Extract the [X, Y] coordinate from the center of the cell holding the provided text.  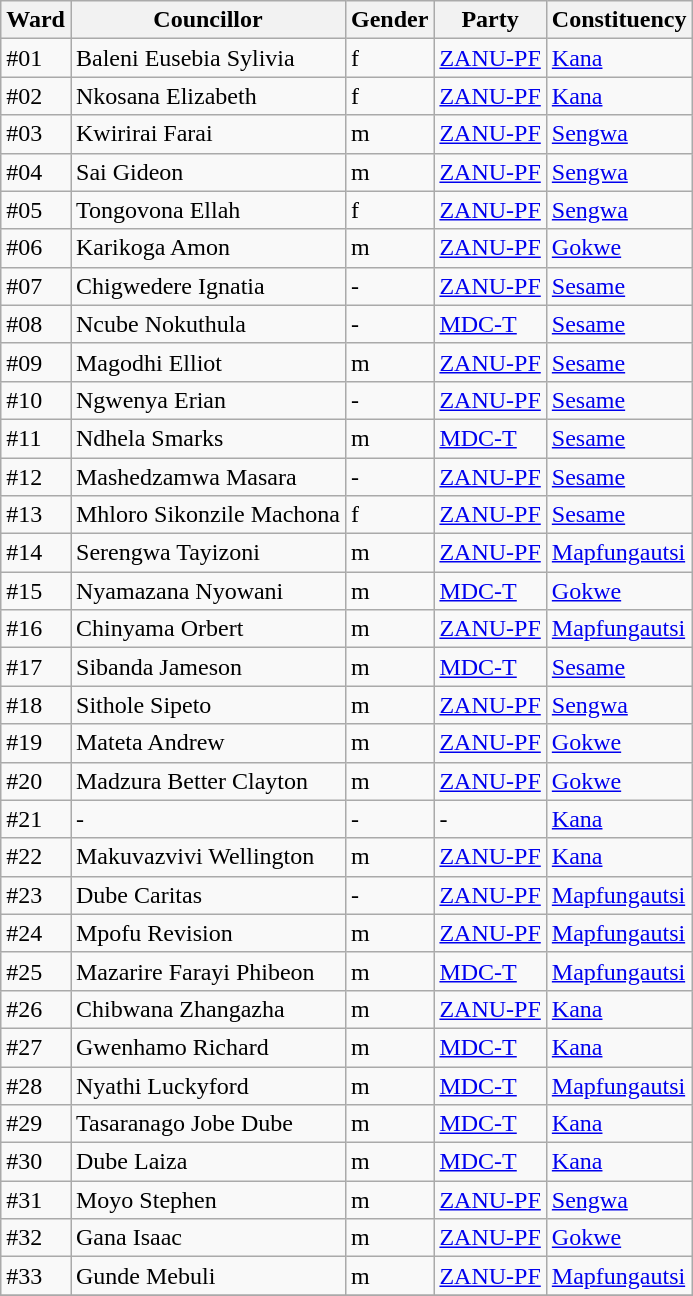
#33 [36, 1276]
#16 [36, 629]
#32 [36, 1238]
Constituency [619, 20]
#03 [36, 134]
#05 [36, 210]
Sibanda Jameson [208, 667]
#09 [36, 362]
#19 [36, 743]
Mhloro Sikonzile Machona [208, 515]
Councillor [208, 20]
Dube Laiza [208, 1162]
#27 [36, 1047]
#24 [36, 933]
Kwirirai Farai [208, 134]
#25 [36, 971]
Ward [36, 20]
Sai Gideon [208, 172]
#11 [36, 438]
#07 [36, 286]
#28 [36, 1085]
Chinyama Orbert [208, 629]
Mazarire Farayi Phibeon [208, 971]
Dube Caritas [208, 895]
#20 [36, 781]
Nyamazana Nyowani [208, 591]
#22 [36, 857]
Chigwedere Ignatia [208, 286]
#02 [36, 96]
Tasaranago Jobe Dube [208, 1124]
Tongovona Ellah [208, 210]
Gwenhamo Richard [208, 1047]
Ngwenya Erian [208, 400]
#31 [36, 1200]
#18 [36, 705]
Gender [390, 20]
Nkosana Elizabeth [208, 96]
Mateta Andrew [208, 743]
#29 [36, 1124]
#15 [36, 591]
Moyo Stephen [208, 1200]
Sithole Sipeto [208, 705]
#10 [36, 400]
Party [490, 20]
Makuvazvivi Wellington [208, 857]
#23 [36, 895]
#08 [36, 324]
#26 [36, 1009]
Magodhi Elliot [208, 362]
Karikoga Amon [208, 248]
Madzura Better Clayton [208, 781]
Serengwa Tayizoni [208, 553]
Gunde Mebuli [208, 1276]
Baleni Eusebia Sylivia [208, 58]
Ncube Nokuthula [208, 324]
#14 [36, 553]
#06 [36, 248]
Chibwana Zhangazha [208, 1009]
Mpofu Revision [208, 933]
#17 [36, 667]
Nyathi Luckyford [208, 1085]
#30 [36, 1162]
#21 [36, 819]
Mashedzamwa Masara [208, 477]
#12 [36, 477]
Ndhela Smarks [208, 438]
#04 [36, 172]
#13 [36, 515]
Gana Isaac [208, 1238]
#01 [36, 58]
